Provide the (x, y) coordinate of the cell's center where the given text is located.  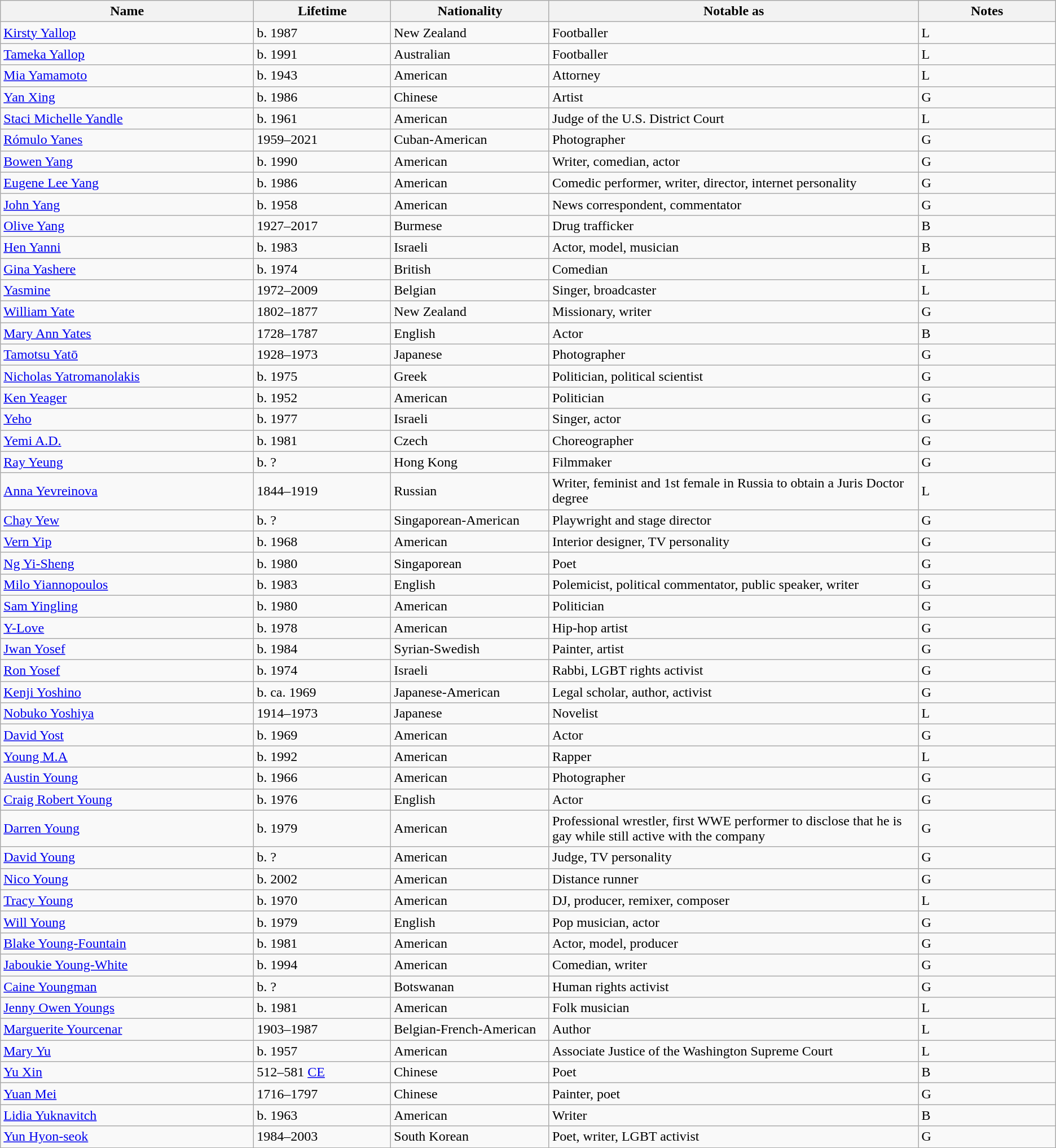
1716–1797 (323, 1094)
Novelist (733, 714)
Kenji Yoshino (127, 692)
Ng Yi-Sheng (127, 563)
Vern Yip (127, 542)
Drug trafficker (733, 226)
b. 1975 (323, 376)
Judge, TV personality (733, 857)
Lidia Yuknavitch (127, 1115)
b. 2002 (323, 879)
Burmese (470, 226)
Artist (733, 97)
Milo Yiannopoulos (127, 584)
Painter, poet (733, 1094)
1959–2021 (323, 140)
Singer, broadcaster (733, 291)
Sam Yingling (127, 606)
Pop musician, actor (733, 922)
Painter, artist (733, 649)
1844–1919 (323, 491)
Caine Youngman (127, 987)
Comedian (733, 269)
Ron Yosef (127, 671)
Professional wrestler, first WWE performer to disclose that he is gay while still active with the company (733, 828)
Bowen Yang (127, 161)
Tameka Yallop (127, 54)
Interior designer, TV personality (733, 542)
Author (733, 1030)
Judge of the U.S. District Court (733, 118)
Distance runner (733, 879)
Comedic performer, writer, director, internet personality (733, 183)
Jaboukie Young-White (127, 965)
Choreographer (733, 441)
Botswanan (470, 987)
David Yost (127, 735)
Marguerite Yourcenar (127, 1030)
b. 1976 (323, 799)
Japanese-American (470, 692)
Yasmine (127, 291)
Yeho (127, 419)
b. 1987 (323, 33)
Czech (470, 441)
b. 1992 (323, 756)
Comedian, writer (733, 965)
Filmmaker (733, 462)
b. 1952 (323, 398)
Jwan Yosef (127, 649)
Singaporean (470, 563)
Belgian-French-American (470, 1030)
1802–1877 (323, 312)
b. 1958 (323, 204)
Missionary, writer (733, 312)
Cuban-American (470, 140)
Nationality (470, 11)
b. 1968 (323, 542)
1984–2003 (323, 1137)
Nico Young (127, 879)
John Yang (127, 204)
Eugene Lee Yang (127, 183)
News correspondent, commentator (733, 204)
b. 1978 (323, 628)
Tamotsu Yatō (127, 355)
Playwright and stage director (733, 520)
b. 1969 (323, 735)
1928–1973 (323, 355)
Yu Xin (127, 1072)
Mary Yu (127, 1051)
Gina Yashere (127, 269)
Tracy Young (127, 900)
Australian (470, 54)
Anna Yevreinova (127, 491)
1728–1787 (323, 333)
Craig Robert Young (127, 799)
b. 1970 (323, 900)
Will Young (127, 922)
b. 1963 (323, 1115)
b. 1984 (323, 649)
Attorney (733, 76)
1903–1987 (323, 1030)
1972–2009 (323, 291)
William Yate (127, 312)
Hip-hop artist (733, 628)
Chay Yew (127, 520)
Notable as (733, 11)
b. 1957 (323, 1051)
b. 1943 (323, 76)
David Young (127, 857)
Y-Love (127, 628)
Mary Ann Yates (127, 333)
Notes (987, 11)
Rabbi, LGBT rights activist (733, 671)
Young M.A (127, 756)
Polemicist, political commentator, public speaker, writer (733, 584)
Actor, model, musician (733, 247)
Writer (733, 1115)
Folk musician (733, 1008)
Nicholas Yatromanolakis (127, 376)
b. 1994 (323, 965)
Yuan Mei (127, 1094)
Writer, comedian, actor (733, 161)
Singer, actor (733, 419)
Poet, writer, LGBT activist (733, 1137)
Human rights activist (733, 987)
b. 1990 (323, 161)
b. 1966 (323, 778)
Actor, model, producer (733, 943)
1914–1973 (323, 714)
Yun Hyon-seok (127, 1137)
Austin Young (127, 778)
Yan Xing (127, 97)
Ray Yeung (127, 462)
Writer, feminist and 1st female in Russia to obtain a Juris Doctor degree (733, 491)
Name (127, 11)
Lifetime (323, 11)
Associate Justice of the Washington Supreme Court (733, 1051)
Syrian-Swedish (470, 649)
Politician, political scientist (733, 376)
Olive Yang (127, 226)
b. 1977 (323, 419)
Rómulo Yanes (127, 140)
Legal scholar, author, activist (733, 692)
Rapper (733, 756)
1927–2017 (323, 226)
Staci Michelle Yandle (127, 118)
British (470, 269)
Ken Yeager (127, 398)
Yemi A.D. (127, 441)
DJ, producer, remixer, composer (733, 900)
Mia Yamamoto (127, 76)
Greek (470, 376)
Blake Young-Fountain (127, 943)
b. 1961 (323, 118)
Nobuko Yoshiya (127, 714)
Hong Kong (470, 462)
Belgian (470, 291)
Jenny Owen Youngs (127, 1008)
Hen Yanni (127, 247)
b. ca. 1969 (323, 692)
Kirsty Yallop (127, 33)
South Korean (470, 1137)
Russian (470, 491)
512–581 CE (323, 1072)
Singaporean-American (470, 520)
Darren Young (127, 828)
b. 1991 (323, 54)
